Return the [X, Y] coordinate for the center point of the cell that contains the specified text.  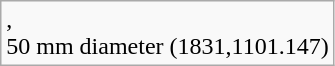
,50 mm diameter (1831,1101.147) [168, 34]
